Search for the cell housing the specified text and yield its (x, y) center coordinate. 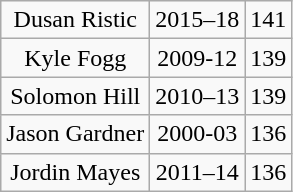
2015–18 (198, 20)
Dusan Ristic (76, 20)
2011–14 (198, 172)
2009-12 (198, 58)
Kyle Fogg (76, 58)
Solomon Hill (76, 96)
Jordin Mayes (76, 172)
Jason Gardner (76, 134)
2000-03 (198, 134)
2010–13 (198, 96)
141 (268, 20)
